Detect which cell encompasses the target text, then output its [x, y] center coordinate. 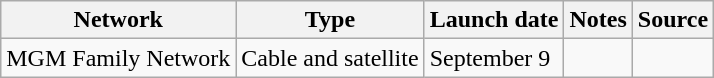
Type [330, 20]
September 9 [494, 58]
Launch date [494, 20]
Notes [598, 20]
Cable and satellite [330, 58]
MGM Family Network [118, 58]
Source [672, 20]
Network [118, 20]
